Identify which cell holds the provided text, then report its (X, Y) central coordinate. 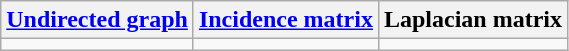
Undirected graph (98, 20)
Laplacian matrix (472, 20)
Incidence matrix (286, 20)
